Pinpoint the cell where the given text exists, returning its [X, Y] midpoint coordinate. 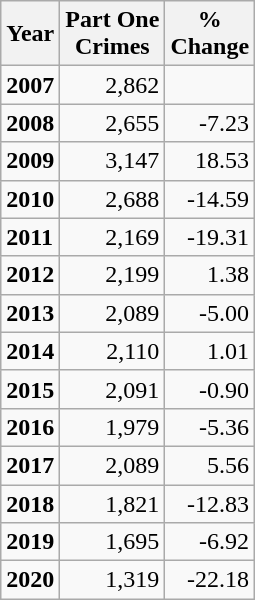
3,147 [112, 161]
-5.00 [210, 313]
Part OneCrimes [112, 34]
2014 [30, 351]
-22.18 [210, 580]
1,979 [112, 427]
2020 [30, 580]
-5.36 [210, 427]
-14.59 [210, 199]
2007 [30, 85]
-7.23 [210, 123]
2016 [30, 427]
1.01 [210, 351]
1,319 [112, 580]
2015 [30, 389]
18.53 [210, 161]
2019 [30, 542]
1,821 [112, 503]
%Change [210, 34]
5.56 [210, 465]
-0.90 [210, 389]
2008 [30, 123]
2010 [30, 199]
-19.31 [210, 237]
2017 [30, 465]
Year [30, 34]
2011 [30, 237]
2,688 [112, 199]
1.38 [210, 275]
2,862 [112, 85]
-12.83 [210, 503]
2009 [30, 161]
-6.92 [210, 542]
2,199 [112, 275]
2,091 [112, 389]
2,110 [112, 351]
2,655 [112, 123]
1,695 [112, 542]
2013 [30, 313]
2012 [30, 275]
2,169 [112, 237]
2018 [30, 503]
